Identify which cell holds the provided text, then report its [X, Y] central coordinate. 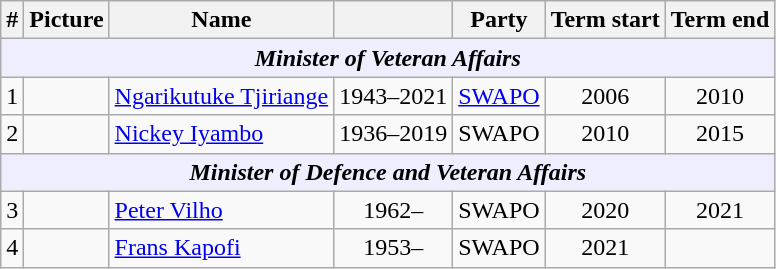
2006 [605, 96]
Ngarikutuke Tjiriange [222, 96]
1953– [394, 248]
# [12, 20]
1 [12, 96]
Nickey Iyambo [222, 134]
Term end [720, 20]
1936–2019 [394, 134]
1962– [394, 210]
Minister of Defence and Veteran Affairs [388, 172]
Minister of Veteran Affairs [388, 58]
2015 [720, 134]
3 [12, 210]
Term start [605, 20]
2 [12, 134]
Peter Vilho [222, 210]
Picture [66, 20]
Frans Kapofi [222, 248]
1943–2021 [394, 96]
Name [222, 20]
2020 [605, 210]
4 [12, 248]
Party [499, 20]
